Scan for the cell matching the given text and deliver its (x, y) coordinate at center. 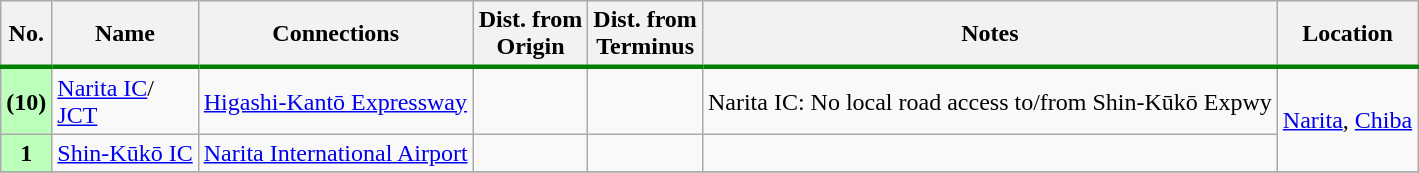
Notes (990, 34)
Location (1347, 34)
Narita IC/JCT (125, 100)
1 (26, 153)
Name (125, 34)
Shin-Kūkō IC (125, 153)
Narita IC: No local road access to/from Shin-Kūkō Expwy (990, 100)
No. (26, 34)
Higashi-Kantō Expressway (336, 100)
(10) (26, 100)
Dist. fromOrigin (530, 34)
Narita International Airport (336, 153)
Narita, Chiba (1347, 120)
Connections (336, 34)
Dist. fromTerminus (646, 34)
